Provide the [X, Y] coordinate of the cell's center where the given text is located.  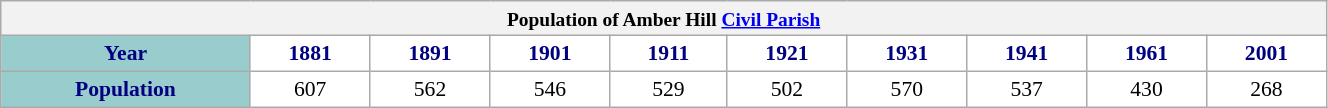
1891 [430, 54]
537 [1027, 90]
1911 [668, 54]
570 [907, 90]
1941 [1027, 54]
502 [787, 90]
607 [310, 90]
430 [1147, 90]
546 [550, 90]
2001 [1266, 54]
562 [430, 90]
529 [668, 90]
1961 [1147, 54]
1921 [787, 54]
Year [126, 54]
1901 [550, 54]
1881 [310, 54]
Population [126, 90]
Population of Amber Hill Civil Parish [664, 18]
1931 [907, 54]
268 [1266, 90]
